Scan for the cell matching the given text and deliver its (x, y) coordinate at center. 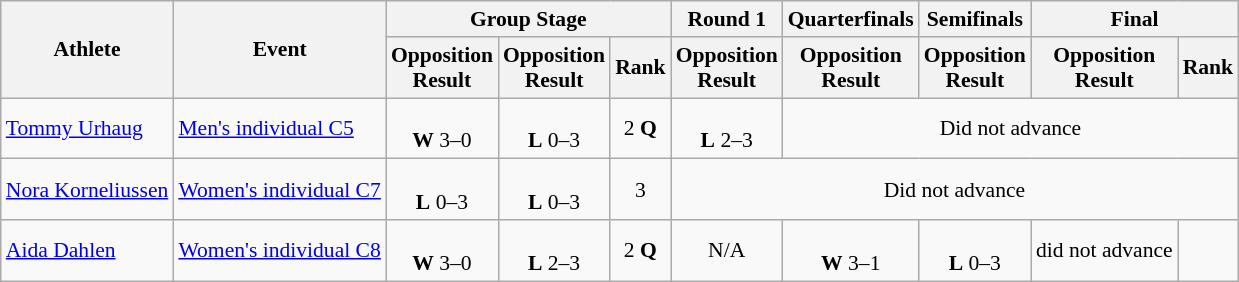
Final (1134, 19)
did not advance (1104, 250)
Event (280, 50)
Women's individual C8 (280, 250)
3 (640, 190)
Nora Korneliussen (88, 190)
N/A (727, 250)
Tommy Urhaug (88, 128)
Round 1 (727, 19)
Athlete (88, 50)
Men's individual C5 (280, 128)
Group Stage (528, 19)
Quarterfinals (851, 19)
W 3–1 (851, 250)
Aida Dahlen (88, 250)
Women's individual C7 (280, 190)
Semifinals (975, 19)
